Extract the (x, y) coordinate from the center of the cell holding the provided text.  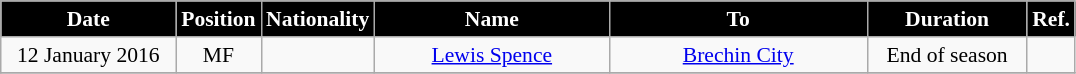
End of season (947, 55)
Position (218, 19)
MF (218, 55)
Ref. (1051, 19)
Lewis Spence (492, 55)
To (738, 19)
Date (88, 19)
Name (492, 19)
Brechin City (738, 55)
12 January 2016 (88, 55)
Duration (947, 19)
Nationality (318, 19)
